Scan for the cell matching the given text and deliver its (X, Y) coordinate at center. 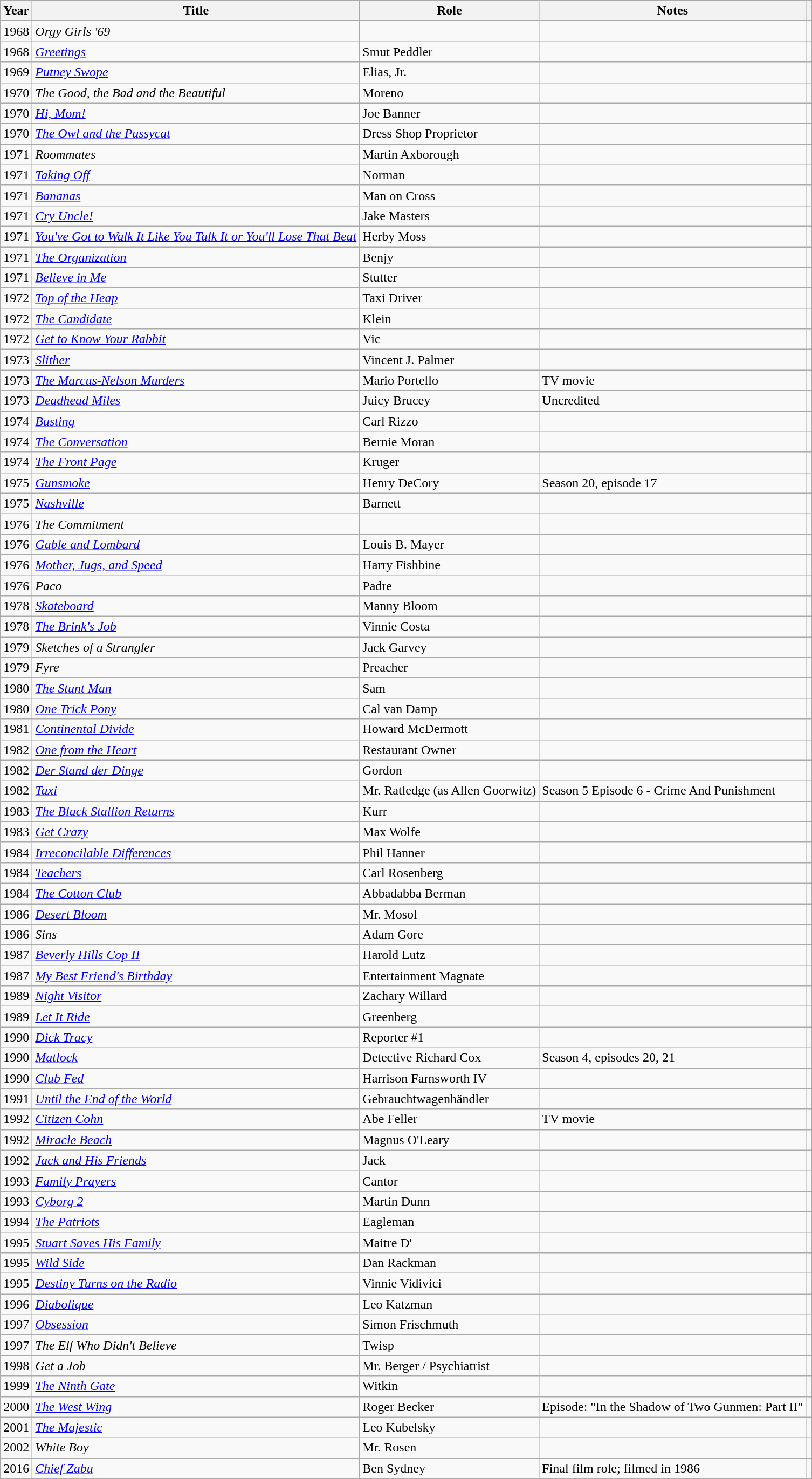
Putney Swope (196, 72)
Entertainment Magnate (450, 976)
Night Visitor (196, 996)
Leo Katzman (450, 1304)
Mr. Mosol (450, 914)
Louis B. Mayer (450, 544)
My Best Friend's Birthday (196, 976)
Gebrauchtwagenhändler (450, 1099)
Year (16, 11)
Mr. Rosen (450, 1448)
Mario Portello (450, 380)
Harrison Farnsworth IV (450, 1078)
Eagleman (450, 1222)
Carl Rizzo (450, 421)
Der Stand der Dinge (196, 770)
Wild Side (196, 1263)
Kurr (450, 811)
Mother, Jugs, and Speed (196, 565)
Chief Zabu (196, 1468)
Cry Uncle! (196, 216)
Desert Bloom (196, 914)
Phil Hanner (450, 852)
Zachary Willard (450, 996)
1998 (16, 1366)
Martin Axborough (450, 154)
Episode: "In the Shadow of Two Gunmen: Part II" (673, 1407)
Taxi Driver (450, 298)
Sam (450, 688)
1991 (16, 1099)
Destiny Turns on the Radio (196, 1284)
The Commitment (196, 524)
Carl Rosenberg (450, 873)
The Owl and the Pussycat (196, 134)
Busting (196, 421)
Season 4, episodes 20, 21 (673, 1058)
The Patriots (196, 1222)
Moreno (450, 93)
Detective Richard Cox (450, 1058)
Matlock (196, 1058)
White Boy (196, 1448)
Paco (196, 585)
Magnus O'Leary (450, 1140)
Jack (450, 1160)
Get to Know Your Rabbit (196, 339)
Stutter (450, 278)
The Marcus-Nelson Murders (196, 380)
Final film role; filmed in 1986 (673, 1468)
Slither (196, 360)
Season 20, episode 17 (673, 483)
Barnett (450, 503)
Roommates (196, 154)
1994 (16, 1222)
Herby Moss (450, 236)
Henry DeCory (450, 483)
Preacher (450, 668)
Nashville (196, 503)
Mr. Berger / Psychiatrist (450, 1366)
Elias, Jr. (450, 72)
Taxi (196, 791)
Cyborg 2 (196, 1201)
Smut Peddler (450, 52)
Juicy Brucey (450, 401)
Harry Fishbine (450, 565)
Howard McDermott (450, 729)
The Brink's Job (196, 627)
Klein (450, 319)
Padre (450, 585)
Fyre (196, 668)
Leo Kubelsky (450, 1427)
Gordon (450, 770)
Get Crazy (196, 832)
Continental Divide (196, 729)
Title (196, 11)
The Ninth Gate (196, 1386)
1999 (16, 1386)
Obsession (196, 1325)
1981 (16, 729)
2000 (16, 1407)
Role (450, 11)
Bernie Moran (450, 442)
Adam Gore (450, 935)
Abbadabba Berman (450, 893)
Vinnie Vidivici (450, 1284)
Vinnie Costa (450, 627)
Jack Garvey (450, 647)
Get a Job (196, 1366)
Top of the Heap (196, 298)
Harold Lutz (450, 955)
Miracle Beach (196, 1140)
The West Wing (196, 1407)
The Good, the Bad and the Beautiful (196, 93)
Orgy Girls '69 (196, 31)
Maitre D' (450, 1242)
Greetings (196, 52)
Manny Bloom (450, 606)
Martin Dunn (450, 1201)
Simon Frischmuth (450, 1325)
Jack and His Friends (196, 1160)
Deadhead Miles (196, 401)
The Cotton Club (196, 893)
Irreconcilable Differences (196, 852)
Believe in Me (196, 278)
Sketches of a Strangler (196, 647)
The Organization (196, 257)
Man on Cross (450, 195)
The Stunt Man (196, 688)
Season 5 Episode 6 - Crime And Punishment (673, 791)
Reporter #1 (450, 1037)
You've Got to Walk It Like You Talk It or You'll Lose That Beat (196, 236)
Jake Masters (450, 216)
Greenberg (450, 1017)
Club Fed (196, 1078)
Max Wolfe (450, 832)
Teachers (196, 873)
Citizen Cohn (196, 1119)
Hi, Mom! (196, 113)
Benjy (450, 257)
Restaurant Owner (450, 750)
Bananas (196, 195)
Family Prayers (196, 1181)
Taking Off (196, 175)
Abe Feller (450, 1119)
Cantor (450, 1181)
Twisp (450, 1345)
Skateboard (196, 606)
2016 (16, 1468)
1969 (16, 72)
Sins (196, 935)
Let It Ride (196, 1017)
Until the End of the World (196, 1099)
Diabolique (196, 1304)
Dick Tracy (196, 1037)
Mr. Ratledge (as Allen Goorwitz) (450, 791)
Witkin (450, 1386)
One Trick Pony (196, 709)
Joe Banner (450, 113)
Dan Rackman (450, 1263)
One from the Heart (196, 750)
Ben Sydney (450, 1468)
2002 (16, 1448)
Gunsmoke (196, 483)
Gable and Lombard (196, 544)
Stuart Saves His Family (196, 1242)
Beverly Hills Cop II (196, 955)
The Front Page (196, 462)
Cal van Damp (450, 709)
The Candidate (196, 319)
The Majestic (196, 1427)
Uncredited (673, 401)
Vic (450, 339)
1996 (16, 1304)
The Conversation (196, 442)
Dress Shop Proprietor (450, 134)
The Black Stallion Returns (196, 811)
Vincent J. Palmer (450, 360)
Kruger (450, 462)
The Elf Who Didn't Believe (196, 1345)
Roger Becker (450, 1407)
Notes (673, 11)
Norman (450, 175)
2001 (16, 1427)
